From the cell containing the given text, extract its center point as (x, y) coordinate. 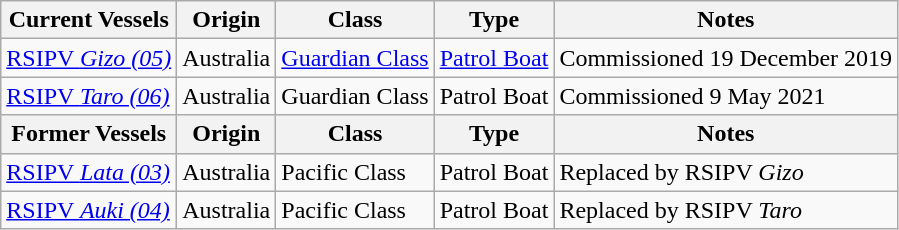
Replaced by RSIPV Taro (726, 210)
Replaced by RSIPV Gizo (726, 172)
Commissioned 19 December 2019 (726, 58)
Former Vessels (89, 134)
RSIPV Taro (06) (89, 96)
RSIPV Gizo (05) (89, 58)
RSIPV Lata (03) (89, 172)
Commissioned 9 May 2021 (726, 96)
Current Vessels (89, 20)
RSIPV Auki (04) (89, 210)
